From the cell containing the given text, extract its center point as (X, Y) coordinate. 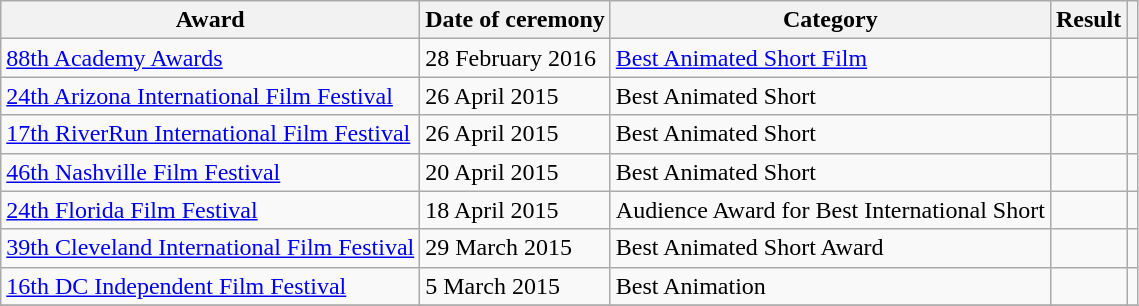
Best Animated Short Film (830, 58)
20 April 2015 (516, 172)
18 April 2015 (516, 210)
Audience Award for Best International Short (830, 210)
17th RiverRun International Film Festival (210, 134)
88th Academy Awards (210, 58)
Category (830, 20)
16th DC Independent Film Festival (210, 286)
Date of ceremony (516, 20)
24th Florida Film Festival (210, 210)
Best Animation (830, 286)
29 March 2015 (516, 248)
24th Arizona International Film Festival (210, 96)
Best Animated Short Award (830, 248)
28 February 2016 (516, 58)
Award (210, 20)
39th Cleveland International Film Festival (210, 248)
46th Nashville Film Festival (210, 172)
Result (1088, 20)
5 March 2015 (516, 286)
